Pinpoint the cell where the given text exists, returning its [X, Y] midpoint coordinate. 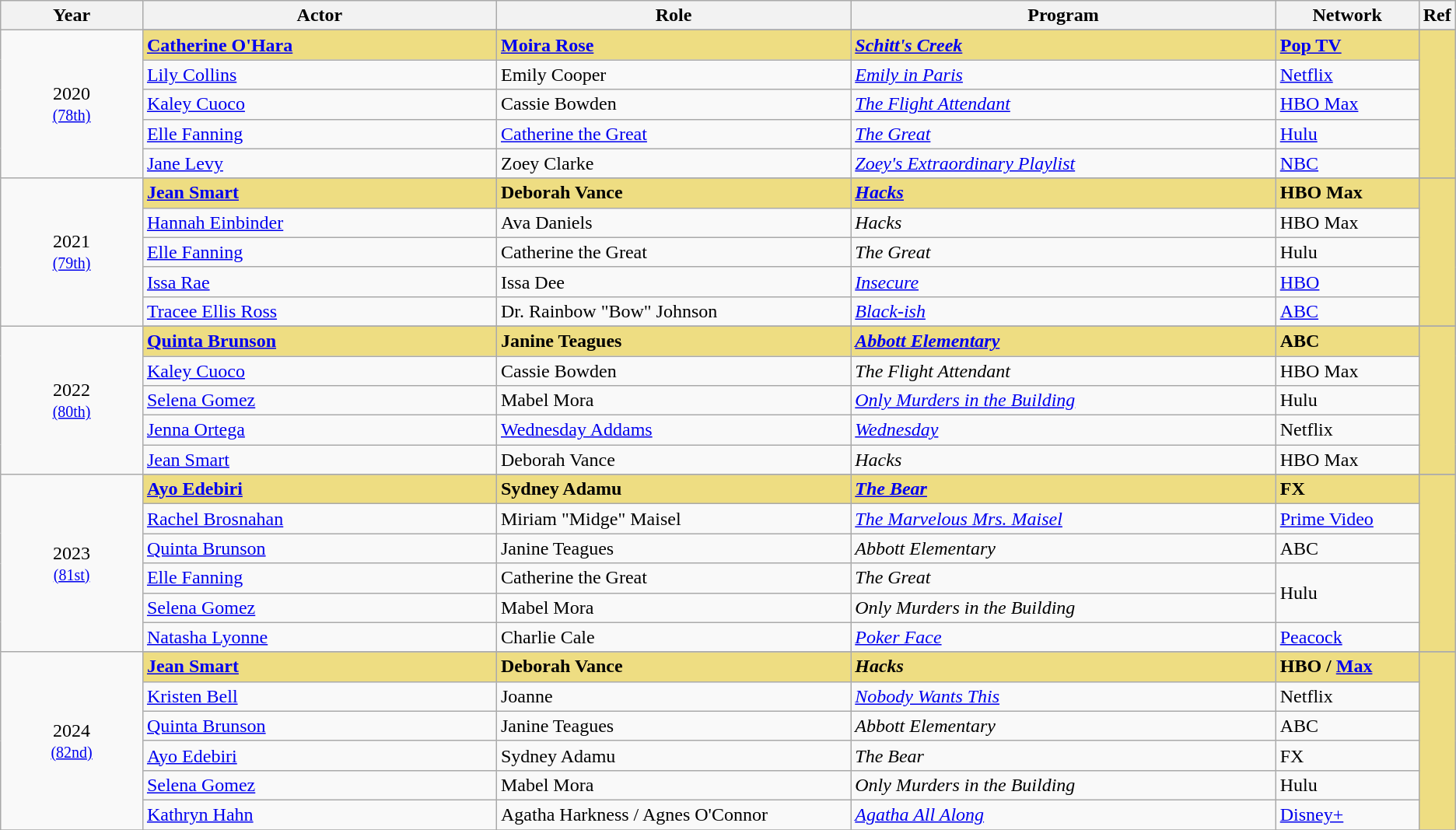
Pop TV [1347, 45]
Agatha Harkness / Agnes O'Connor [674, 814]
2023 (81st) [72, 563]
Natasha Lyonne [319, 637]
Issa Dee [674, 282]
Kathryn Hahn [319, 814]
Hannah Einbinder [319, 222]
Emily in Paris [1063, 75]
Black-ish [1063, 311]
Issa Rae [319, 282]
Actor [319, 16]
Ref [1437, 16]
Miriam "Midge" Maisel [674, 519]
Prime Video [1347, 519]
Ava Daniels [674, 222]
Jane Levy [319, 163]
Disney+ [1347, 814]
The Marvelous Mrs. Maisel [1063, 519]
Lily Collins [319, 75]
Catherine O'Hara [319, 45]
Nobody Wants This [1063, 696]
Dr. Rainbow "Bow" Johnson [674, 311]
Program [1063, 16]
Wednesday [1063, 430]
Kristen Bell [319, 696]
Emily Cooper [674, 75]
Insecure [1063, 282]
2022 (80th) [72, 400]
Zoey's Extraordinary Playlist [1063, 163]
Peacock [1347, 637]
Role [674, 16]
Network [1347, 16]
Joanne [674, 696]
HBO / Max [1347, 667]
Tracee Ellis Ross [319, 311]
Year [72, 16]
Schitt's Creek [1063, 45]
Jenna Ortega [319, 430]
Rachel Brosnahan [319, 519]
NBC [1347, 163]
Wednesday Addams [674, 430]
Moira Rose [674, 45]
2021 (79th) [72, 252]
Charlie Cale [674, 637]
2020 (78th) [72, 104]
Zoey Clarke [674, 163]
HBO [1347, 282]
Agatha All Along [1063, 814]
2024 (82nd) [72, 741]
Poker Face [1063, 637]
